Output the [X, Y] coordinate of the center of the cell containing the given text.  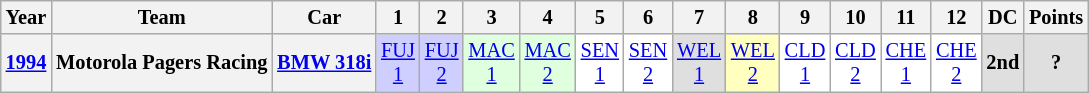
WEL2 [753, 63]
10 [855, 17]
CLD1 [805, 63]
Year [26, 17]
Car [324, 17]
6 [648, 17]
9 [805, 17]
SEN2 [648, 63]
CHE1 [906, 63]
5 [600, 17]
2 [442, 17]
FUJ2 [442, 63]
Points [1056, 17]
Team [162, 17]
1994 [26, 63]
Motorola Pagers Racing [162, 63]
11 [906, 17]
MAC2 [548, 63]
4 [548, 17]
3 [491, 17]
8 [753, 17]
7 [699, 17]
? [1056, 63]
SEN1 [600, 63]
WEL1 [699, 63]
2nd [1004, 63]
DC [1004, 17]
12 [956, 17]
CLD2 [855, 63]
BMW 318i [324, 63]
FUJ1 [398, 63]
1 [398, 17]
MAC1 [491, 63]
CHE2 [956, 63]
